Extract the [x, y] coordinate from the center of the cell holding the provided text.  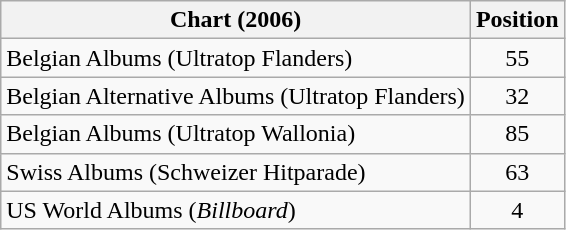
Belgian Alternative Albums (Ultratop Flanders) [236, 96]
Position [517, 20]
32 [517, 96]
Swiss Albums (Schweizer Hitparade) [236, 172]
US World Albums (Billboard) [236, 210]
Belgian Albums (Ultratop Wallonia) [236, 134]
Chart (2006) [236, 20]
63 [517, 172]
Belgian Albums (Ultratop Flanders) [236, 58]
55 [517, 58]
85 [517, 134]
4 [517, 210]
